Identify which cell holds the provided text, then report its (X, Y) central coordinate. 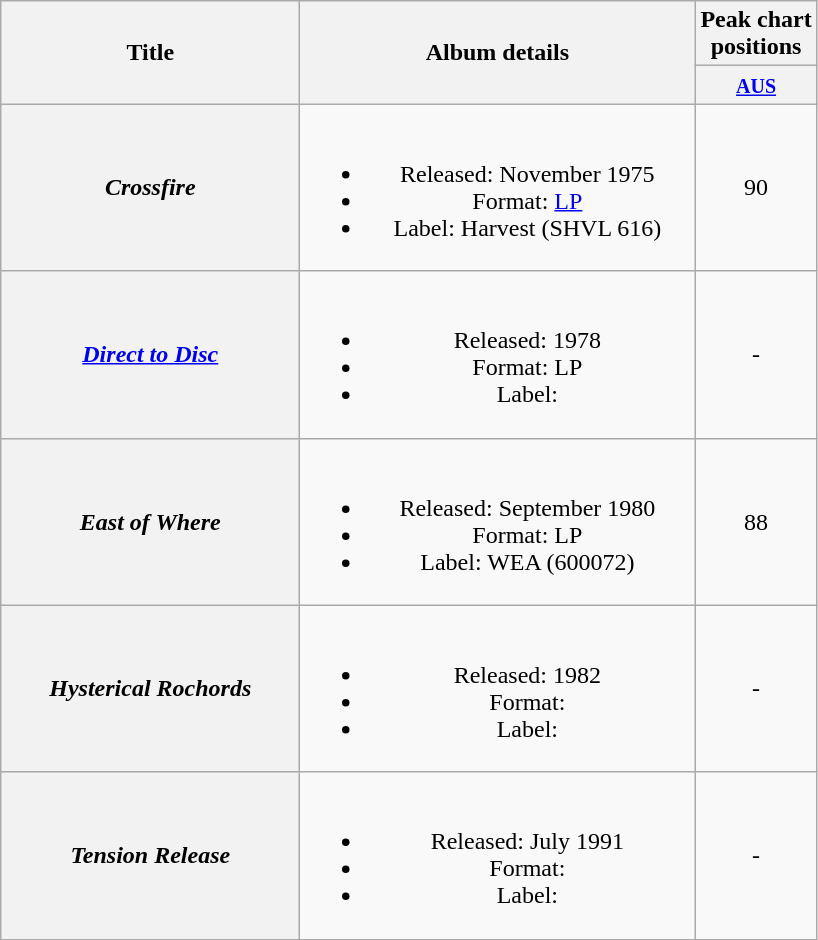
Tension Release (150, 856)
Released: 1982Format:Label: (498, 688)
Released: November 1975Format: LPLabel: Harvest (SHVL 616) (498, 188)
Hysterical Rochords (150, 688)
Crossfire (150, 188)
Peak chartpositions (756, 34)
90 (756, 188)
Title (150, 52)
88 (756, 522)
Released: September 1980Format: LPLabel: WEA (600072) (498, 522)
East of Where (150, 522)
AUS (756, 85)
Released: July 1991Format:Label: (498, 856)
Album details (498, 52)
Released: 1978Format: LPLabel: (498, 354)
Direct to Disc (150, 354)
